From the cell containing the given text, extract its center point as (x, y) coordinate. 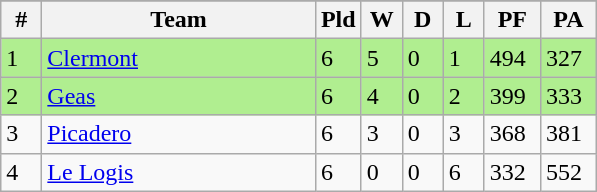
Team (179, 20)
332 (512, 172)
Pld (338, 20)
# (22, 20)
399 (512, 96)
PF (512, 20)
W (382, 20)
L (464, 20)
368 (512, 134)
494 (512, 58)
327 (568, 58)
Le Logis (179, 172)
PA (568, 20)
333 (568, 96)
D (422, 20)
Geas (179, 96)
Clermont (179, 58)
381 (568, 134)
552 (568, 172)
Picadero (179, 134)
5 (382, 58)
